Provide the [x, y] coordinate of the cell's center where the given text is located.  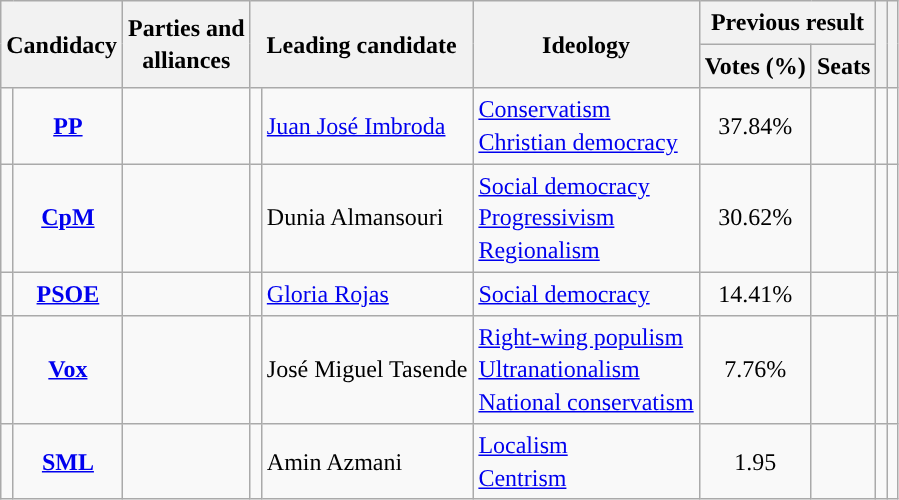
Vox [68, 369]
Previous result [788, 22]
30.62% [755, 218]
Amin Azmani [367, 461]
Social democracyProgressivismRegionalism [586, 218]
Gloria Rojas [367, 294]
Juan José Imbroda [367, 126]
PP [68, 126]
SML [68, 461]
Leading candidate [362, 44]
ConservatismChristian democracy [586, 126]
1.95 [755, 461]
7.76% [755, 369]
Social democracy [586, 294]
Dunia Almansouri [367, 218]
CpM [68, 218]
Candidacy [62, 44]
14.41% [755, 294]
Votes (%) [755, 66]
Right-wing populismUltranationalismNational conservatism [586, 369]
Ideology [586, 44]
LocalismCentrism [586, 461]
PSOE [68, 294]
José Miguel Tasende [367, 369]
Parties andalliances [187, 44]
Seats [843, 66]
37.84% [755, 126]
